Pinpoint the cell where the given text exists, returning its [X, Y] midpoint coordinate. 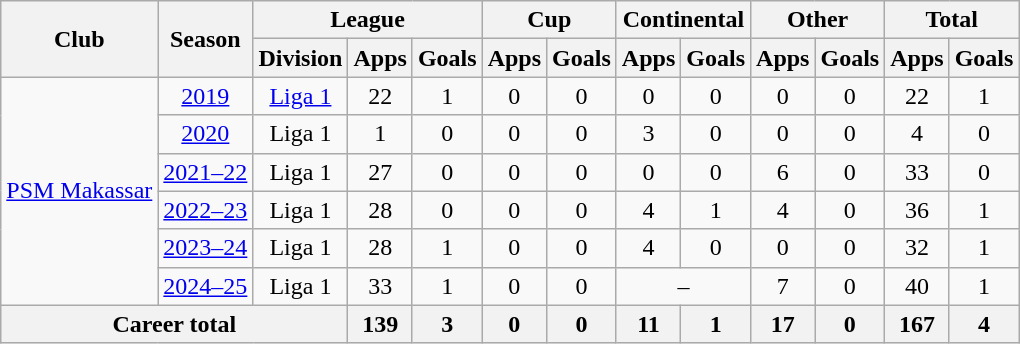
32 [917, 248]
2019 [206, 96]
– [683, 286]
PSM Makassar [80, 191]
Other [818, 20]
2022–23 [206, 210]
2023–24 [206, 248]
2024–25 [206, 286]
Total [952, 20]
Season [206, 39]
27 [380, 172]
11 [648, 324]
Division [300, 58]
Continental [683, 20]
Club [80, 39]
17 [783, 324]
40 [917, 286]
36 [917, 210]
139 [380, 324]
Career total [174, 324]
Cup [549, 20]
7 [783, 286]
167 [917, 324]
6 [783, 172]
2021–22 [206, 172]
2020 [206, 134]
League [368, 20]
